Pinpoint the cell where the given text exists, returning its (X, Y) midpoint coordinate. 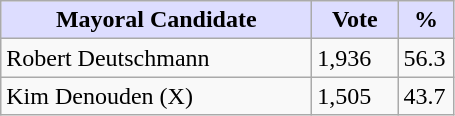
1,505 (355, 96)
56.3 (426, 58)
43.7 (426, 96)
% (426, 20)
Kim Denouden (X) (156, 96)
Vote (355, 20)
Robert Deutschmann (156, 58)
1,936 (355, 58)
Mayoral Candidate (156, 20)
